Detect which cell encompasses the target text, then output its (X, Y) center coordinate. 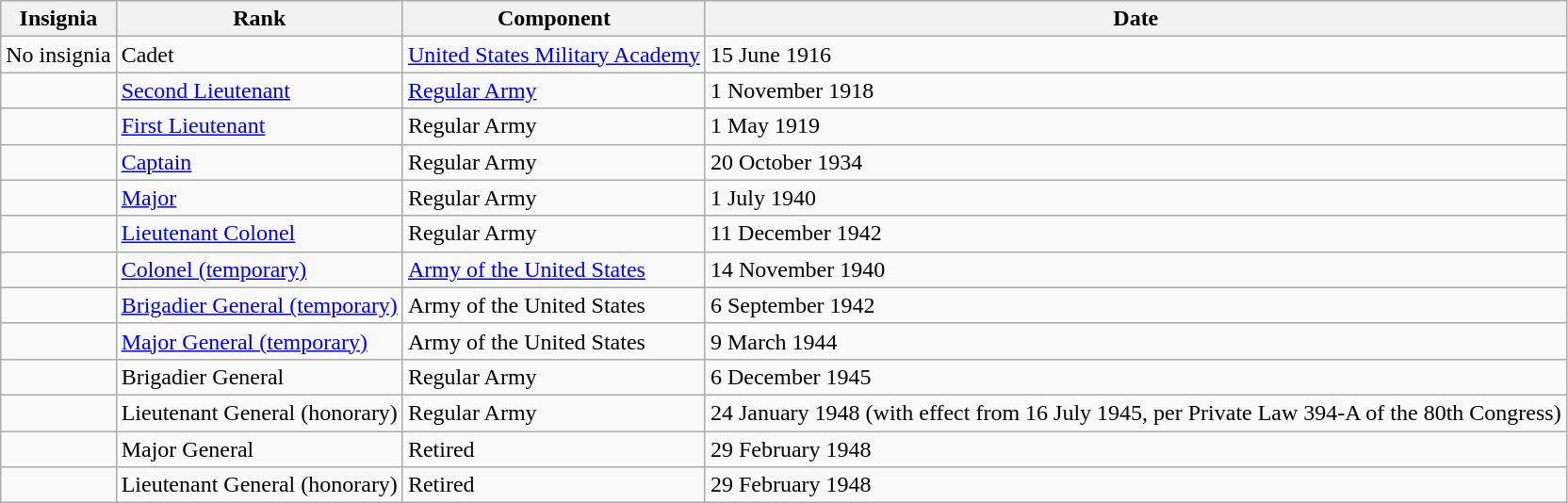
Second Lieutenant (259, 90)
9 March 1944 (1135, 341)
Date (1135, 19)
20 October 1934 (1135, 162)
6 December 1945 (1135, 377)
Component (554, 19)
Captain (259, 162)
24 January 1948 (with effect from 16 July 1945, per Private Law 394-A of the 80th Congress) (1135, 413)
Insignia (58, 19)
1 November 1918 (1135, 90)
14 November 1940 (1135, 269)
Major General (temporary) (259, 341)
11 December 1942 (1135, 234)
Colonel (temporary) (259, 269)
Major (259, 198)
Rank (259, 19)
Lieutenant Colonel (259, 234)
Brigadier General (temporary) (259, 305)
No insignia (58, 55)
15 June 1916 (1135, 55)
Cadet (259, 55)
1 July 1940 (1135, 198)
Brigadier General (259, 377)
First Lieutenant (259, 126)
1 May 1919 (1135, 126)
United States Military Academy (554, 55)
6 September 1942 (1135, 305)
Major General (259, 449)
